Search for the cell housing the specified text and yield its (x, y) center coordinate. 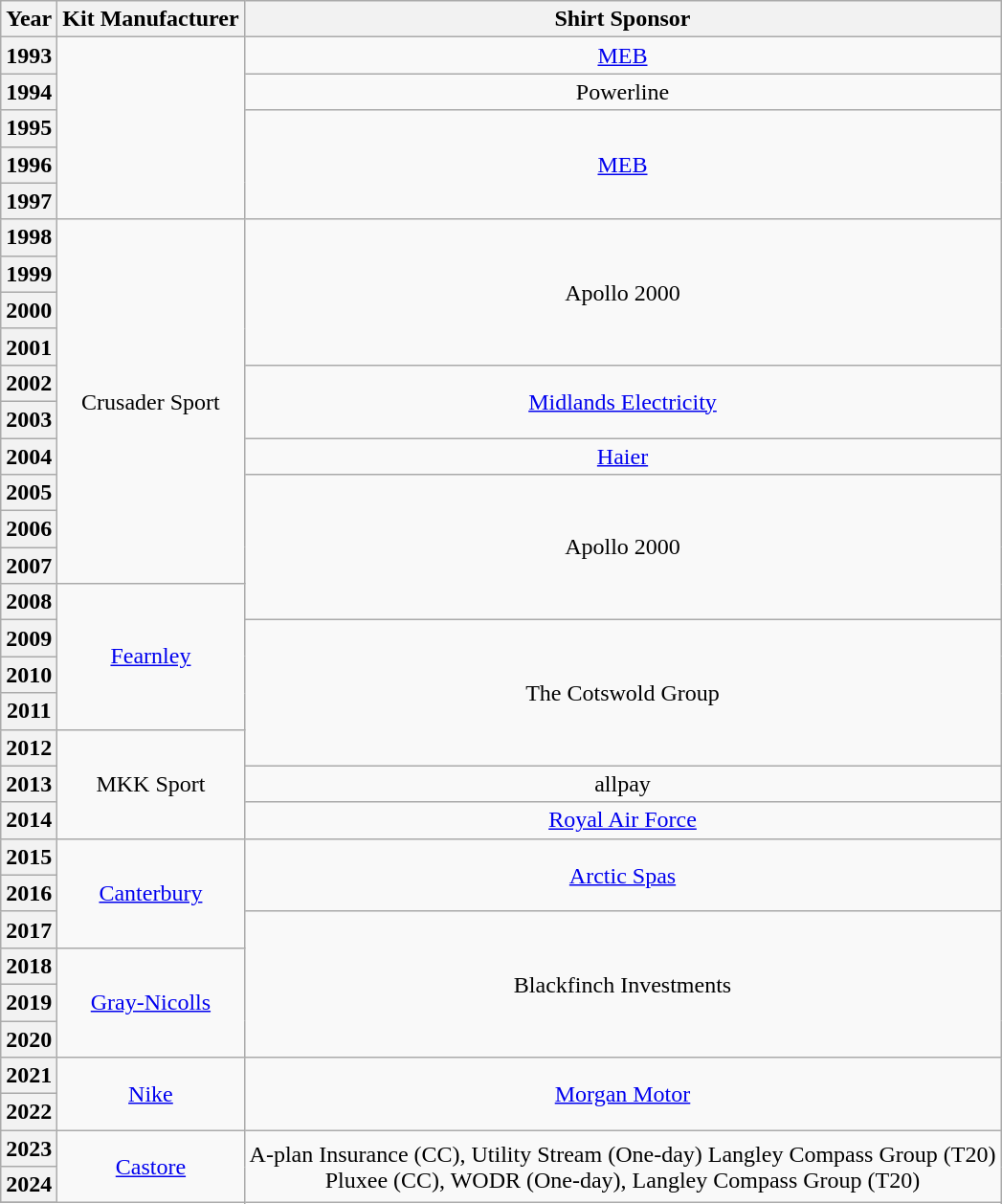
Gray-Nicolls (151, 1002)
2010 (29, 675)
1999 (29, 274)
Kit Manufacturer (151, 19)
Arctic Spas (622, 875)
1995 (29, 128)
2003 (29, 419)
2009 (29, 638)
Royal Air Force (622, 820)
2017 (29, 929)
Castore (151, 1167)
2005 (29, 493)
2011 (29, 711)
2016 (29, 893)
2020 (29, 1038)
2018 (29, 966)
1998 (29, 237)
1993 (29, 56)
Midlands Electricity (622, 401)
2007 (29, 566)
Powerline (622, 92)
2023 (29, 1148)
2015 (29, 857)
2008 (29, 602)
1994 (29, 92)
2004 (29, 457)
Shirt Sponsor (622, 19)
Year (29, 19)
2022 (29, 1112)
1996 (29, 165)
2001 (29, 346)
2002 (29, 383)
2021 (29, 1076)
A-plan Insurance (CC), Utility Stream (One-day) Langley Compass Group (T20)Pluxee (CC), WODR (One-day), Langley Compass Group (T20) (622, 1167)
MKK Sport (151, 784)
The Cotswold Group (622, 693)
Fearnley (151, 657)
2006 (29, 529)
Haier (622, 457)
2019 (29, 1002)
2013 (29, 784)
1997 (29, 201)
2024 (29, 1185)
2014 (29, 820)
2000 (29, 310)
allpay (622, 784)
Canterbury (151, 893)
Morgan Motor (622, 1094)
Blackfinch Investments (622, 984)
Nike (151, 1094)
Crusader Sport (151, 402)
2012 (29, 747)
